Find where the given text appears and provide that cell's center as [X, Y] coordinate. 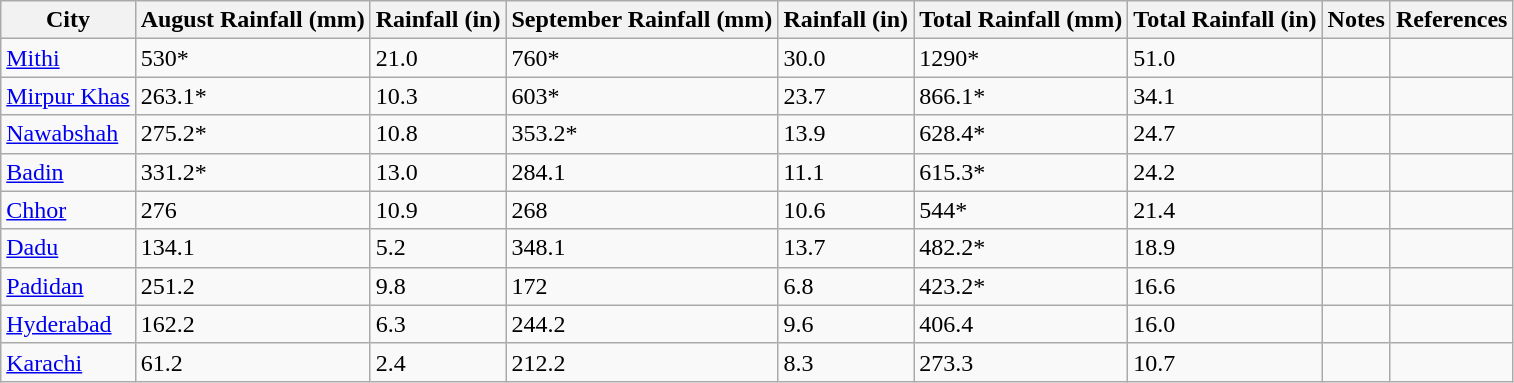
1290* [1021, 58]
10.9 [438, 210]
Nawabshah [68, 134]
760* [642, 58]
13.0 [438, 172]
10.3 [438, 96]
10.6 [846, 210]
Badin [68, 172]
603* [642, 96]
23.7 [846, 96]
406.4 [1021, 324]
162.2 [252, 324]
866.1* [1021, 96]
61.2 [252, 362]
16.0 [1225, 324]
30.0 [846, 58]
Notes [1356, 20]
13.9 [846, 134]
24.2 [1225, 172]
Karachi [68, 362]
51.0 [1225, 58]
353.2* [642, 134]
275.2* [252, 134]
34.1 [1225, 96]
482.2* [1021, 248]
City [68, 20]
Hyderabad [68, 324]
284.1 [642, 172]
331.2* [252, 172]
615.3* [1021, 172]
172 [642, 286]
Padidan [68, 286]
244.2 [642, 324]
Total Rainfall (in) [1225, 20]
2.4 [438, 362]
11.1 [846, 172]
251.2 [252, 286]
Mirpur Khas [68, 96]
Dadu [68, 248]
134.1 [252, 248]
9.6 [846, 324]
Chhor [68, 210]
6.8 [846, 286]
24.7 [1225, 134]
9.8 [438, 286]
10.7 [1225, 362]
21.4 [1225, 210]
530* [252, 58]
5.2 [438, 248]
13.7 [846, 248]
8.3 [846, 362]
References [1452, 20]
212.2 [642, 362]
263.1* [252, 96]
August Rainfall (mm) [252, 20]
628.4* [1021, 134]
10.8 [438, 134]
Mithi [68, 58]
21.0 [438, 58]
16.6 [1225, 286]
348.1 [642, 248]
273.3 [1021, 362]
268 [642, 210]
Total Rainfall (mm) [1021, 20]
18.9 [1225, 248]
6.3 [438, 324]
276 [252, 210]
September Rainfall (mm) [642, 20]
423.2* [1021, 286]
544* [1021, 210]
